From the cell containing the given text, extract its center point as (X, Y) coordinate. 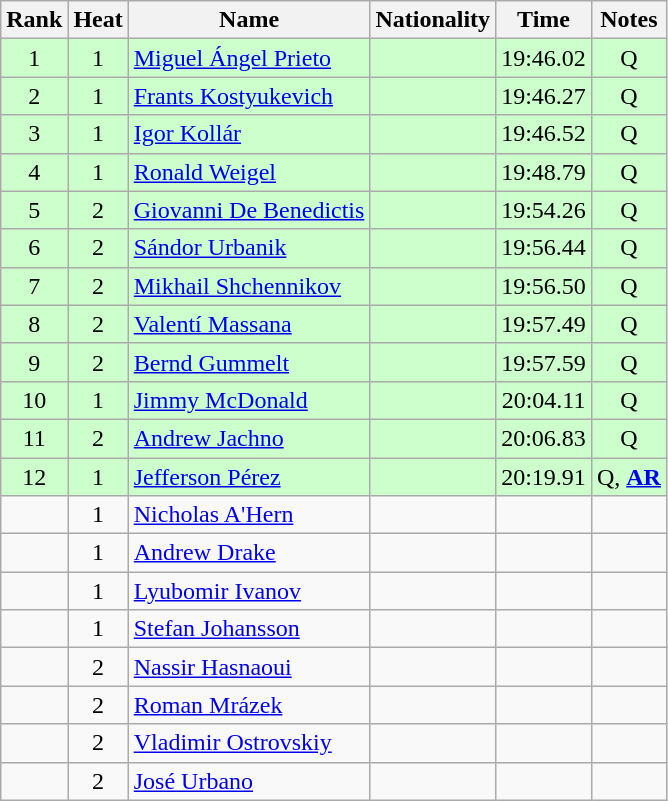
Ronald Weigel (249, 172)
Giovanni De Benedictis (249, 210)
Jimmy McDonald (249, 400)
20:19.91 (544, 477)
7 (34, 286)
Valentí Massana (249, 324)
Igor Kollár (249, 134)
Q, AR (628, 477)
8 (34, 324)
Andrew Drake (249, 553)
19:56.50 (544, 286)
Roman Mrázek (249, 705)
19:48.79 (544, 172)
19:56.44 (544, 248)
20:04.11 (544, 400)
10 (34, 400)
Nationality (433, 20)
Nicholas A'Hern (249, 515)
José Urbano (249, 781)
Sándor Urbanik (249, 248)
5 (34, 210)
Miguel Ángel Prieto (249, 58)
Time (544, 20)
Nassir Hasnaoui (249, 667)
Lyubomir Ivanov (249, 591)
11 (34, 438)
Jefferson Pérez (249, 477)
Notes (628, 20)
Heat (98, 20)
Mikhail Shchennikov (249, 286)
Stefan Johansson (249, 629)
19:57.49 (544, 324)
Bernd Gummelt (249, 362)
Frants Kostyukevich (249, 96)
12 (34, 477)
Vladimir Ostrovskiy (249, 743)
19:46.27 (544, 96)
Rank (34, 20)
3 (34, 134)
19:54.26 (544, 210)
6 (34, 248)
20:06.83 (544, 438)
19:46.02 (544, 58)
9 (34, 362)
19:57.59 (544, 362)
Name (249, 20)
19:46.52 (544, 134)
Andrew Jachno (249, 438)
4 (34, 172)
